Detect which cell encompasses the target text, then output its (x, y) center coordinate. 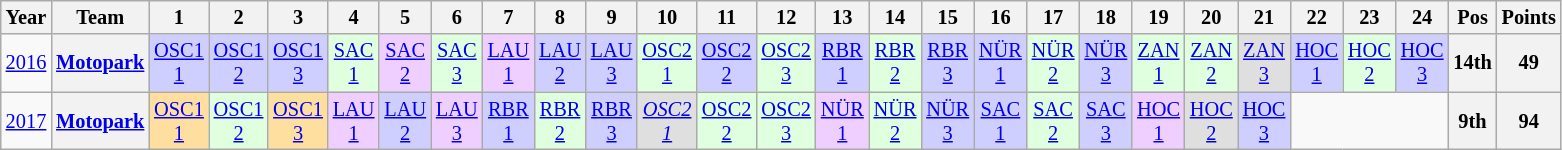
14 (896, 17)
ZAN1 (1158, 63)
15 (948, 17)
5 (405, 17)
6 (457, 17)
Pos (1472, 17)
24 (1422, 17)
14th (1472, 63)
20 (1212, 17)
21 (1264, 17)
7 (509, 17)
10 (667, 17)
ZAN2 (1212, 63)
49 (1529, 63)
11 (727, 17)
Points (1529, 17)
4 (354, 17)
Year (26, 17)
2016 (26, 63)
9th (1472, 121)
13 (842, 17)
12 (786, 17)
8 (560, 17)
ZAN3 (1264, 63)
1 (179, 17)
16 (1000, 17)
94 (1529, 121)
22 (1316, 17)
23 (1370, 17)
3 (298, 17)
2017 (26, 121)
18 (1106, 17)
9 (612, 17)
2 (239, 17)
19 (1158, 17)
17 (1054, 17)
Team (100, 17)
